Search for the cell housing the specified text and yield its (x, y) center coordinate. 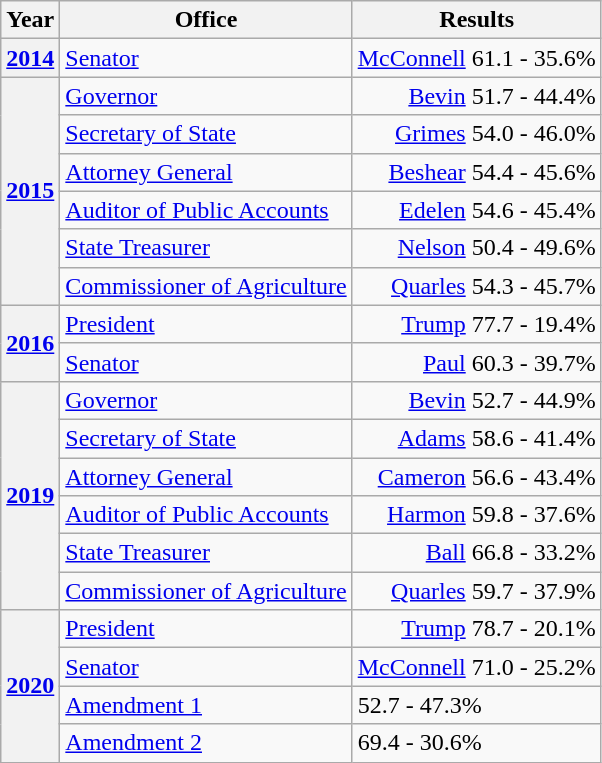
69.4 - 30.6% (476, 743)
2019 (30, 495)
Harmon 59.8 - 37.6% (476, 515)
2020 (30, 686)
McConnell 61.1 - 35.6% (476, 58)
Trump 78.7 - 20.1% (476, 629)
Nelson 50.4 - 49.6% (476, 248)
Year (30, 20)
52.7 - 47.3% (476, 705)
2015 (30, 191)
Cameron 56.6 - 43.4% (476, 477)
2016 (30, 343)
Amendment 2 (206, 743)
Trump 77.7 - 19.4% (476, 324)
Adams 58.6 - 41.4% (476, 438)
Quarles 59.7 - 37.9% (476, 591)
Bevin 52.7 - 44.9% (476, 400)
Bevin 51.7 - 44.4% (476, 96)
Office (206, 20)
Grimes 54.0 - 46.0% (476, 134)
Quarles 54.3 - 45.7% (476, 286)
Results (476, 20)
Ball 66.8 - 33.2% (476, 553)
2014 (30, 58)
Amendment 1 (206, 705)
McConnell 71.0 - 25.2% (476, 667)
Paul 60.3 - 39.7% (476, 362)
Edelen 54.6 - 45.4% (476, 210)
Beshear 54.4 - 45.6% (476, 172)
